For the text-containing cell, return its midpoint in [X, Y] coordinate format. 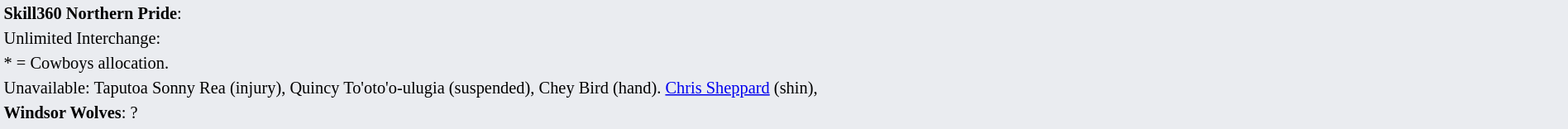
Skill360 Northern Pride: [784, 13]
Unlimited Interchange: [784, 38]
Windsor Wolves: ? [784, 112]
Unavailable: Taputoa Sonny Rea (injury), Quincy To'oto'o-ulugia (suspended), Chey Bird (hand). Chris Sheppard (shin), [784, 88]
* = Cowboys allocation. [784, 63]
